Scan for the cell matching the given text and deliver its (X, Y) coordinate at center. 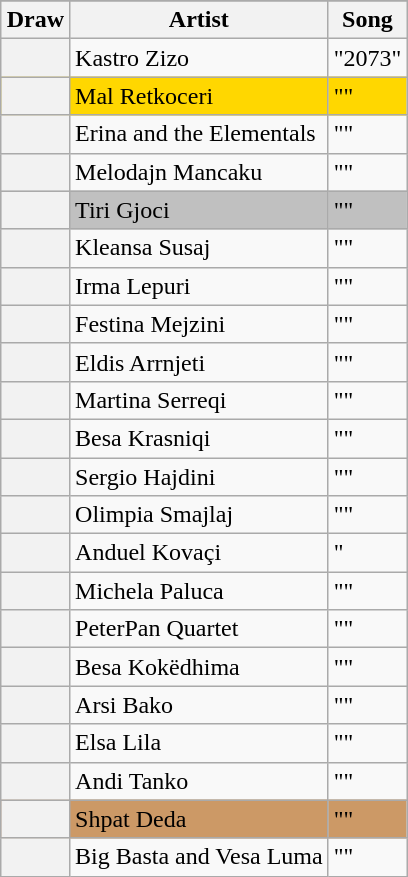
" (368, 553)
PeterPan Quartet (200, 629)
Anduel Kovaçi (200, 553)
Song (368, 20)
Eldis Arrnjeti (200, 362)
Martina Serreqi (200, 400)
Arsi Bako (200, 705)
"2073" (368, 58)
Melodajn Mancaku (200, 172)
Festina Mejzini (200, 324)
Michela Paluca (200, 591)
Erina and the Elementals (200, 134)
Besa Kokëdhima (200, 667)
Big Basta and Vesa Luma (200, 857)
Kastro Zizo (200, 58)
Mal Retkoceri (200, 96)
Draw (35, 20)
Kleansa Susaj (200, 248)
Tiri Gjoci (200, 210)
Olimpia Smajlaj (200, 515)
Sergio Hajdini (200, 477)
Artist (200, 20)
Besa Krasniqi (200, 438)
Andi Tanko (200, 781)
Shpat Deda (200, 819)
Elsa Lila (200, 743)
Irma Lepuri (200, 286)
